Identify which cell holds the provided text, then report its (x, y) central coordinate. 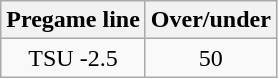
TSU -2.5 (74, 58)
50 (210, 58)
Over/under (210, 20)
Pregame line (74, 20)
